Pinpoint the cell where the given text exists, returning its (X, Y) midpoint coordinate. 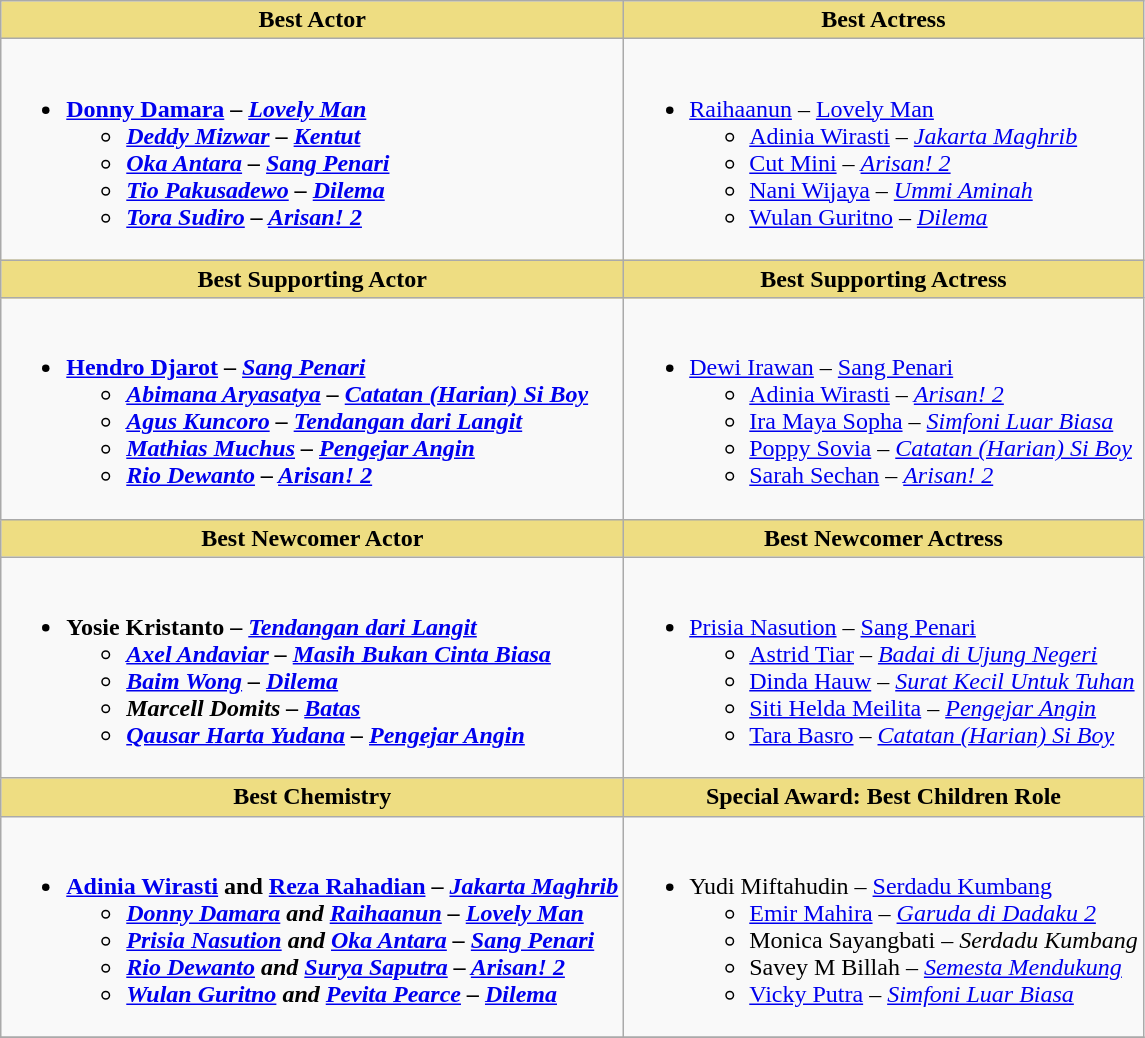
Donny Damara – Lovely ManDeddy Mizwar – KentutOka Antara – Sang PenariTio Pakusadewo – DilemaTora Sudiro – Arisan! 2 (312, 150)
Best Newcomer Actress (884, 538)
Best Newcomer Actor (312, 538)
Special Award: Best Children Role (884, 797)
Best Supporting Actor (312, 279)
Best Actor (312, 20)
Best Chemistry (312, 797)
Raihaanun – Lovely ManAdinia Wirasti – Jakarta MaghribCut Mini – Arisan! 2Nani Wijaya – Ummi AminahWulan Guritno – Dilema (884, 150)
Dewi Irawan – Sang PenariAdinia Wirasti – Arisan! 2Ira Maya Sopha – Simfoni Luar BiasaPoppy Sovia – Catatan (Harian) Si BoySarah Sechan – Arisan! 2 (884, 408)
Best Actress (884, 20)
Best Supporting Actress (884, 279)
